Extract the (x, y) coordinate from the center of the cell holding the provided text.  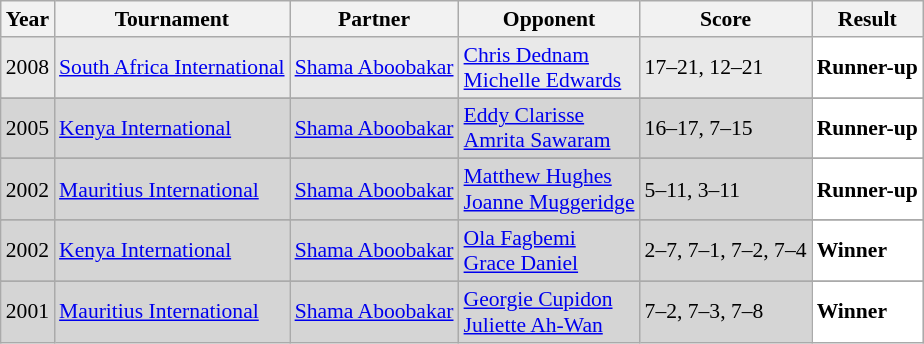
Chris Dednam Michelle Edwards (550, 68)
7–2, 7–3, 7–8 (726, 312)
Eddy Clarisse Amrita Sawaram (550, 128)
2001 (28, 312)
Year (28, 19)
South Africa International (172, 68)
Matthew Hughes Joanne Muggeridge (550, 190)
Tournament (172, 19)
Ola Fagbemi Grace Daniel (550, 250)
Result (868, 19)
Opponent (550, 19)
17–21, 12–21 (726, 68)
Partner (374, 19)
Georgie Cupidon Juliette Ah-Wan (550, 312)
Score (726, 19)
2–7, 7–1, 7–2, 7–4 (726, 250)
2008 (28, 68)
16–17, 7–15 (726, 128)
2005 (28, 128)
5–11, 3–11 (726, 190)
